Output the (X, Y) coordinate of the center of the cell containing the given text.  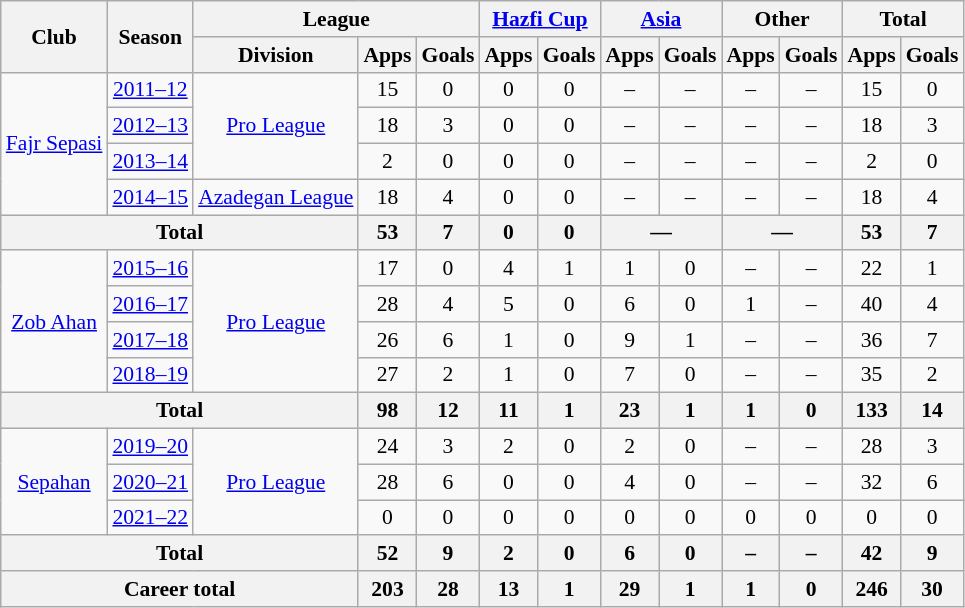
2020–21 (150, 482)
League (336, 19)
2012–13 (150, 126)
Asia (660, 19)
22 (872, 269)
17 (387, 269)
26 (387, 340)
Career total (180, 589)
27 (387, 375)
29 (629, 589)
Division (276, 55)
2018–19 (150, 375)
23 (629, 411)
40 (872, 304)
11 (508, 411)
Season (150, 36)
Hazfi Cup (540, 19)
203 (387, 589)
Other (782, 19)
2016–17 (150, 304)
Sepahan (54, 482)
24 (387, 447)
2017–18 (150, 340)
2014–15 (150, 197)
14 (932, 411)
Azadegan League (276, 197)
5 (508, 304)
36 (872, 340)
Fajr Sepasi (54, 143)
246 (872, 589)
52 (387, 554)
Club (54, 36)
98 (387, 411)
2015–16 (150, 269)
2019–20 (150, 447)
35 (872, 375)
133 (872, 411)
Zob Ahan (54, 322)
2011–12 (150, 90)
32 (872, 482)
2013–14 (150, 162)
12 (448, 411)
42 (872, 554)
13 (508, 589)
2021–22 (150, 518)
30 (932, 589)
